Identify which cell holds the provided text, then report its [x, y] central coordinate. 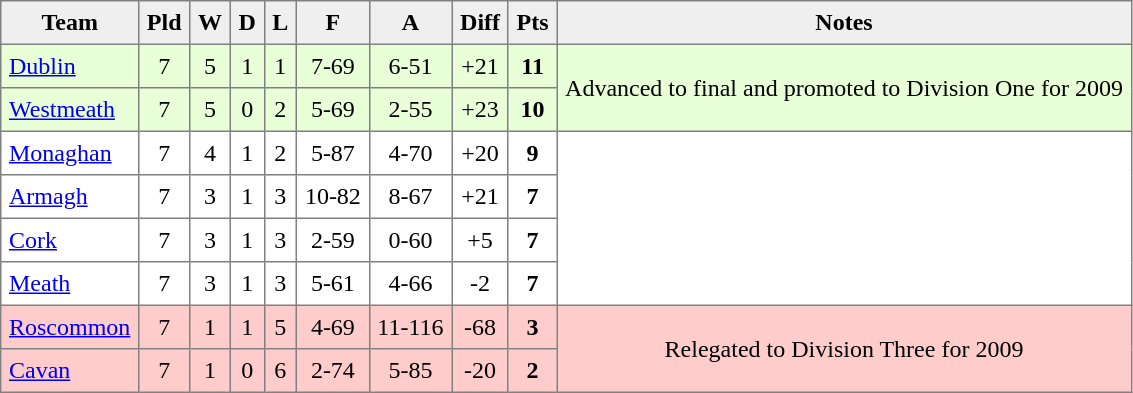
11 [532, 66]
9 [532, 153]
Monaghan [70, 153]
4 [210, 153]
-68 [480, 327]
Relegated to Division Three for 2009 [844, 348]
5-85 [410, 371]
A [410, 23]
6-51 [410, 66]
Pts [532, 23]
Westmeath [70, 110]
+20 [480, 153]
4-70 [410, 153]
6 [280, 371]
Notes [844, 23]
5-87 [333, 153]
2-59 [333, 240]
8-67 [410, 197]
Cavan [70, 371]
10 [532, 110]
Cork [70, 240]
D [247, 23]
10-82 [333, 197]
Meath [70, 284]
-20 [480, 371]
Armagh [70, 197]
Roscommon [70, 327]
Pld [164, 23]
+23 [480, 110]
4-69 [333, 327]
7-69 [333, 66]
2-55 [410, 110]
Team [70, 23]
-2 [480, 284]
Dublin [70, 66]
L [280, 23]
11-116 [410, 327]
0-60 [410, 240]
4-66 [410, 284]
W [210, 23]
Advanced to final and promoted to Division One for 2009 [844, 88]
F [333, 23]
5-69 [333, 110]
5-61 [333, 284]
Diff [480, 23]
2-74 [333, 371]
+5 [480, 240]
